Locate the cell with the specified text and output its (x, y) center coordinate. 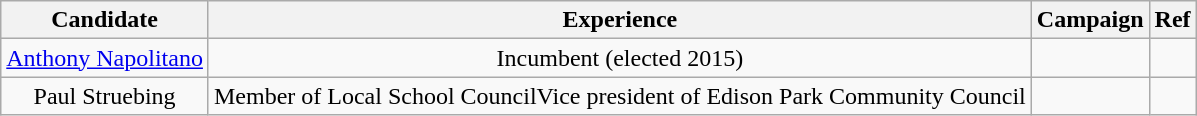
Campaign (1090, 20)
Incumbent (elected 2015) (620, 58)
Paul Struebing (105, 96)
Ref (1172, 20)
Experience (620, 20)
Candidate (105, 20)
Anthony Napolitano (105, 58)
Member of Local School CouncilVice president of Edison Park Community Council (620, 96)
